Capture the cell that displays the provided text and extract its (x, y) central coordinate. 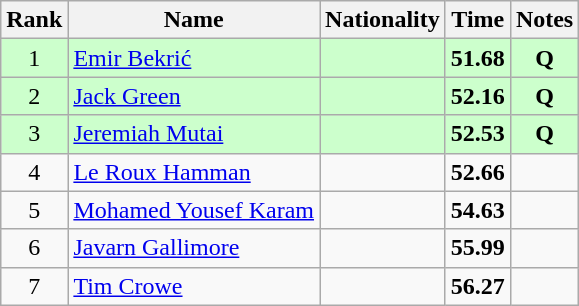
55.99 (478, 248)
52.66 (478, 172)
Jeremiah Mutai (194, 134)
51.68 (478, 58)
5 (34, 210)
1 (34, 58)
Notes (544, 20)
Time (478, 20)
Nationality (383, 20)
Mohamed Yousef Karam (194, 210)
Tim Crowe (194, 286)
Jack Green (194, 96)
52.16 (478, 96)
Javarn Gallimore (194, 248)
Emir Bekrić (194, 58)
Le Roux Hamman (194, 172)
Name (194, 20)
52.53 (478, 134)
56.27 (478, 286)
6 (34, 248)
Rank (34, 20)
2 (34, 96)
7 (34, 286)
3 (34, 134)
4 (34, 172)
54.63 (478, 210)
